Determine the (X, Y) coordinate at the center of the cell enclosing the given text.  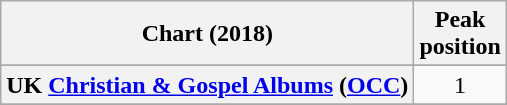
1 (460, 85)
Peak position (460, 34)
Chart (2018) (208, 34)
UK Christian & Gospel Albums (OCC) (208, 85)
